Detect which cell encompasses the target text, then output its [x, y] center coordinate. 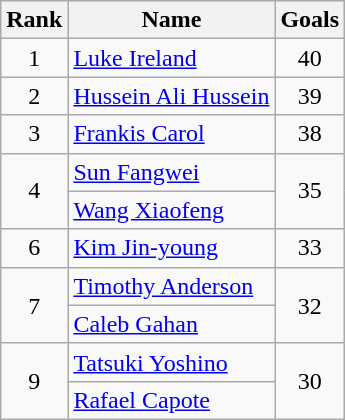
39 [310, 96]
Timothy Anderson [172, 286]
Tatsuki Yoshino [172, 362]
2 [34, 96]
9 [34, 381]
Sun Fangwei [172, 172]
Luke Ireland [172, 58]
4 [34, 191]
35 [310, 191]
1 [34, 58]
Caleb Gahan [172, 324]
Frankis Carol [172, 134]
6 [34, 248]
Rank [34, 20]
40 [310, 58]
Hussein Ali Hussein [172, 96]
Kim Jin-young [172, 248]
7 [34, 305]
Wang Xiaofeng [172, 210]
32 [310, 305]
Goals [310, 20]
Rafael Capote [172, 400]
33 [310, 248]
Name [172, 20]
30 [310, 381]
3 [34, 134]
38 [310, 134]
